Return (x, y) of the center of cell containing provided text 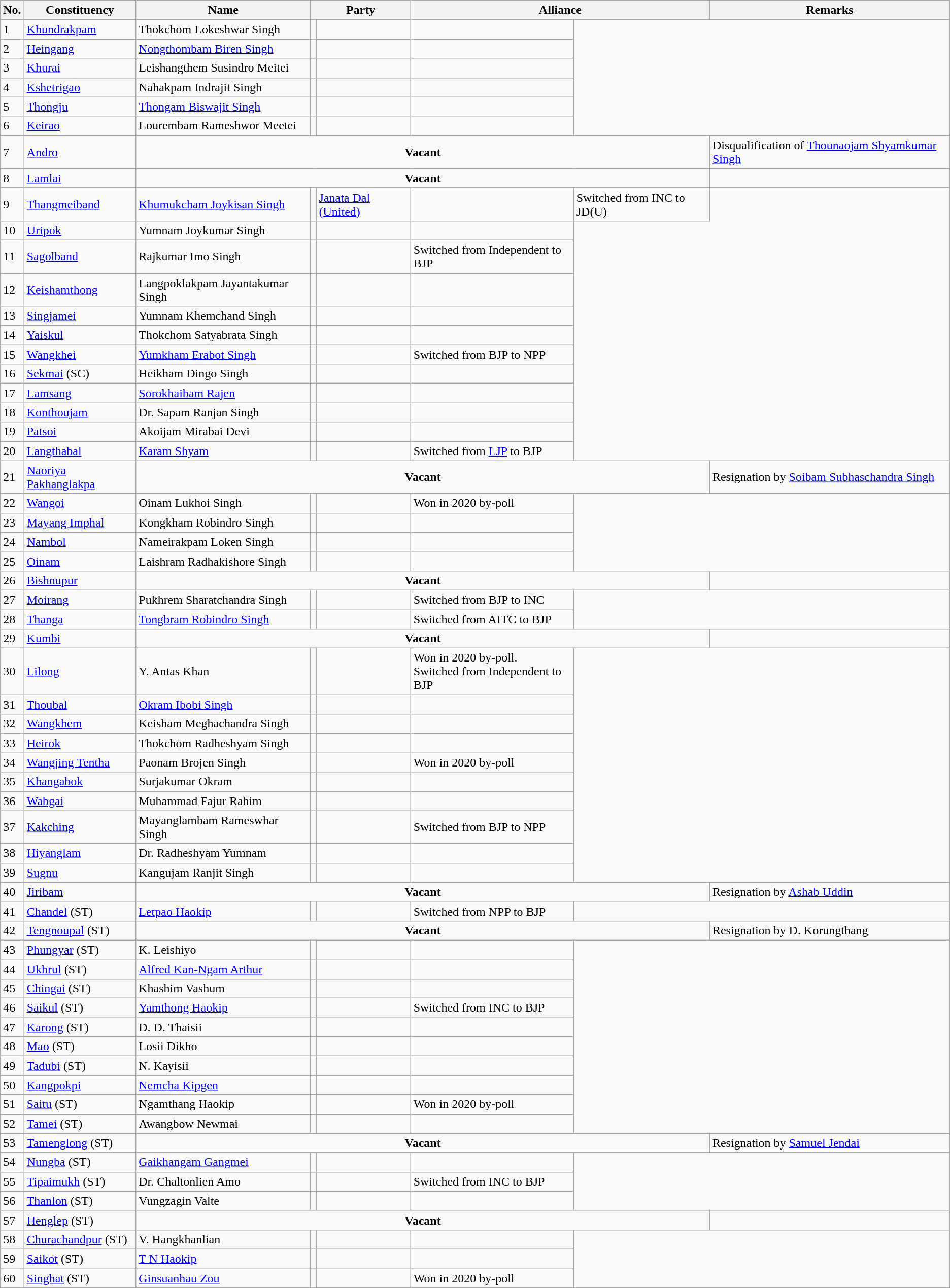
29 (12, 639)
Losii Dikho (223, 1047)
3 (12, 68)
V. Hangkhanlian (223, 1239)
Khashim Vashum (223, 989)
37 (12, 827)
Sorokhaibam Rajen (223, 393)
44 (12, 969)
Thongam Biswajit Singh (223, 107)
Yumnam Joykumar Singh (223, 230)
Keirao (80, 126)
35 (12, 782)
Thangmeiband (80, 204)
Lilong (80, 672)
13 (12, 316)
18 (12, 412)
Ginsuanhau Zou (223, 1278)
Bishnupur (80, 580)
46 (12, 1008)
Langpoklakpam Jayantakumar Singh (223, 289)
39 (12, 873)
Resignation by Samuel Jendai (829, 1143)
Kumbi (80, 639)
Lamlai (80, 178)
Jiribam (80, 892)
Thoubal (80, 705)
Kangpokpi (80, 1085)
Patsoi (80, 432)
Heikham Dingo Singh (223, 374)
56 (12, 1201)
Kakching (80, 827)
48 (12, 1047)
10 (12, 230)
Wangjing Tentha (80, 762)
Muhammad Fajur Rahim (223, 801)
54 (12, 1162)
42 (12, 930)
Khangabok (80, 782)
Hiyanglam (80, 853)
Thanlon (ST) (80, 1201)
Okram Ibobi Singh (223, 705)
25 (12, 561)
22 (12, 503)
Lamsang (80, 393)
Alfred Kan-Ngam Arthur (223, 969)
2 (12, 49)
15 (12, 355)
9 (12, 204)
41 (12, 911)
Thokchom Lokeshwar Singh (223, 29)
Thokchom Satyabrata Singh (223, 335)
Saikot (ST) (80, 1259)
53 (12, 1143)
55 (12, 1181)
Heingang (80, 49)
19 (12, 432)
Vungzagin Valte (223, 1201)
Name (223, 10)
Churachandpur (ST) (80, 1239)
Kongkham Robindro Singh (223, 523)
Remarks (829, 10)
Laishram Radhakishore Singh (223, 561)
Oinam (80, 561)
Resignation by Ashab Uddin (829, 892)
Paonam Brojen Singh (223, 762)
57 (12, 1220)
No. (12, 10)
Janata Dal (United) (363, 204)
Henglep (ST) (80, 1220)
Surjakumar Okram (223, 782)
Switched from Independent to BJP (492, 257)
Tadubi (ST) (80, 1066)
Saitu (ST) (80, 1104)
52 (12, 1124)
Resignation by Soibam Subhaschandra Singh (829, 477)
Switched from LJP to BJP (492, 451)
Switched from AITC to BJP (492, 619)
Disqualification of Thounaojam Shyamkumar Singh (829, 152)
Chandel (ST) (80, 911)
Khumukcham Joykisan Singh (223, 204)
Switched from INC to JD(U) (641, 204)
Tamei (ST) (80, 1124)
24 (12, 542)
51 (12, 1104)
Wangoi (80, 503)
Sagolband (80, 257)
Keisham Meghachandra Singh (223, 724)
1 (12, 29)
Lourembam Rameshwor Meetei (223, 126)
Dr. Sapam Ranjan Singh (223, 412)
Leishangthem Susindro Meitei (223, 68)
Kangujam Ranjit Singh (223, 873)
23 (12, 523)
Letpao Haokip (223, 911)
Nemcha Kipgen (223, 1085)
Thanga (80, 619)
Gaikhangam Gangmei (223, 1162)
Saikul (ST) (80, 1008)
Nungba (ST) (80, 1162)
36 (12, 801)
45 (12, 989)
59 (12, 1259)
30 (12, 672)
28 (12, 619)
Konthoujam (80, 412)
Yumnam Khemchand Singh (223, 316)
Constituency (80, 10)
N. Kayisii (223, 1066)
60 (12, 1278)
Tongbram Robindro Singh (223, 619)
Kshetrigao (80, 87)
21 (12, 477)
Moirang (80, 600)
Won in 2020 by-poll.Switched from Independent to BJP (492, 672)
Heirok (80, 743)
Chingai (ST) (80, 989)
Mayanglambam Rameswhar Singh (223, 827)
6 (12, 126)
Andro (80, 152)
Sekmai (SC) (80, 374)
26 (12, 580)
K. Leishiyo (223, 950)
Mao (ST) (80, 1047)
27 (12, 600)
33 (12, 743)
Karam Shyam (223, 451)
Sugnu (80, 873)
38 (12, 853)
8 (12, 178)
Khundrakpam (80, 29)
T N Haokip (223, 1259)
Dr. Chaltonlien Amo (223, 1181)
D. D. Thaisii (223, 1027)
32 (12, 724)
Y. Antas Khan (223, 672)
Yaiskul (80, 335)
Ukhrul (ST) (80, 969)
Awangbow Newmai (223, 1124)
Khurai (80, 68)
Akoijam Mirabai Devi (223, 432)
Yamthong Haokip (223, 1008)
34 (12, 762)
Thokchom Radheshyam Singh (223, 743)
Wabgai (80, 801)
Phungyar (ST) (80, 950)
Yumkham Erabot Singh (223, 355)
Nongthombam Biren Singh (223, 49)
Nambol (80, 542)
40 (12, 892)
Keishamthong (80, 289)
Oinam Lukhoi Singh (223, 503)
Singhat (ST) (80, 1278)
7 (12, 152)
Switched from BJP to INC (492, 600)
Party (360, 10)
31 (12, 705)
Nahakpam Indrajit Singh (223, 87)
50 (12, 1085)
Tengnoupal (ST) (80, 930)
Wangkhei (80, 355)
49 (12, 1066)
58 (12, 1239)
Switched from NPP to BJP (492, 911)
Karong (ST) (80, 1027)
20 (12, 451)
Nameirakpam Loken Singh (223, 542)
Tipaimukh (ST) (80, 1181)
Mayang Imphal (80, 523)
14 (12, 335)
17 (12, 393)
12 (12, 289)
Pukhrem Sharatchandra Singh (223, 600)
16 (12, 374)
Langthabal (80, 451)
Ngamthang Haokip (223, 1104)
Thongju (80, 107)
Wangkhem (80, 724)
Naoriya Pakhanglakpa (80, 477)
43 (12, 950)
47 (12, 1027)
Resignation by D. Korungthang (829, 930)
Singjamei (80, 316)
Alliance (560, 10)
Rajkumar Imo Singh (223, 257)
Tamenglong (ST) (80, 1143)
Dr. Radheshyam Yumnam (223, 853)
5 (12, 107)
Uripok (80, 230)
11 (12, 257)
4 (12, 87)
